Provide the [X, Y] coordinate of the cell's center where the given text is located.  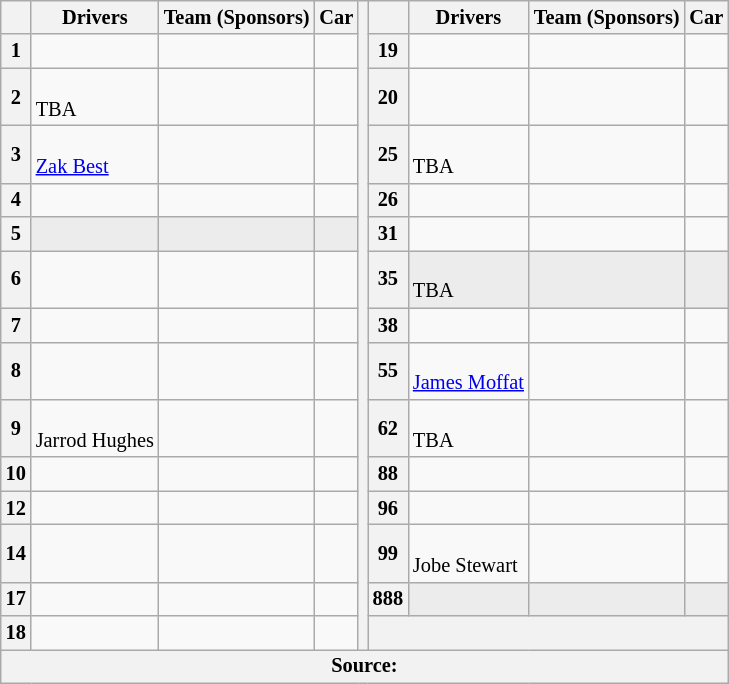
55 [388, 371]
888 [388, 599]
62 [388, 428]
88 [388, 474]
2 [16, 97]
17 [16, 599]
Source: [364, 666]
9 [16, 428]
Zak Best [95, 154]
12 [16, 508]
6 [16, 279]
Jobe Stewart [468, 553]
14 [16, 553]
7 [16, 325]
31 [388, 234]
5 [16, 234]
19 [388, 51]
25 [388, 154]
99 [388, 553]
4 [16, 200]
James Moffat [468, 371]
18 [16, 633]
1 [16, 51]
20 [388, 97]
35 [388, 279]
Jarrod Hughes [95, 428]
38 [388, 325]
10 [16, 474]
3 [16, 154]
26 [388, 200]
8 [16, 371]
96 [388, 508]
